Identify which cell holds the provided text, then report its [X, Y] central coordinate. 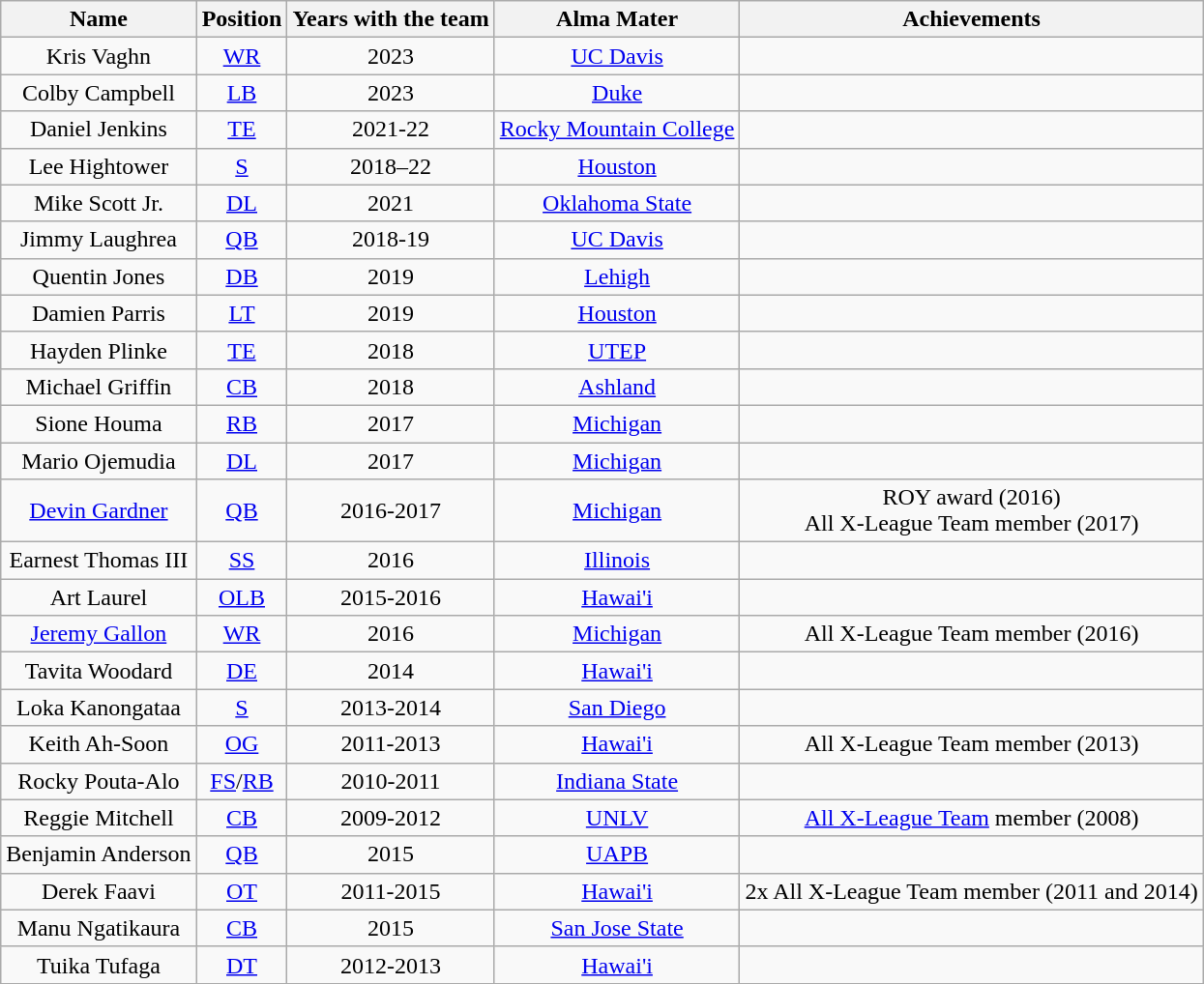
Colby Campbell [99, 93]
2014 [391, 671]
Hayden Plinke [99, 350]
Illinois [617, 561]
2011-2013 [391, 744]
Daniel Jenkins [99, 130]
Ashland [617, 387]
LT [242, 313]
2013-2014 [391, 708]
All X-League Team member (2008) [971, 818]
2012-2013 [391, 965]
Devin Gardner [99, 510]
2018–22 [391, 166]
ROY award (2016)All X-League Team member (2017) [971, 510]
All X-League Team member (2013) [971, 744]
Oklahoma State [617, 203]
2010-2011 [391, 781]
San Jose State [617, 928]
2016-2017 [391, 510]
2021 [391, 203]
2011-2015 [391, 891]
FS/RB [242, 781]
Jimmy Laughrea [99, 240]
OLB [242, 597]
2009-2012 [391, 818]
2018-19 [391, 240]
DB [242, 276]
Lee Hightower [99, 166]
San Diego [617, 708]
Loka Kanongataa [99, 708]
Manu Ngatikaura [99, 928]
OG [242, 744]
Derek Faavi [99, 891]
Lehigh [617, 276]
Achievements [971, 19]
Keith Ah-Soon [99, 744]
Reggie Mitchell [99, 818]
Indiana State [617, 781]
UNLV [617, 818]
Mike Scott Jr. [99, 203]
Years with the team [391, 19]
Jeremy Gallon [99, 634]
Michael Griffin [99, 387]
2021-22 [391, 130]
UTEP [617, 350]
Tuika Tufaga [99, 965]
Damien Parris [99, 313]
2x All X-League Team member (2011 and 2014) [971, 891]
2015-2016 [391, 597]
Position [242, 19]
Mario Ojemudia [99, 461]
Benjamin Anderson [99, 854]
Earnest Thomas III [99, 561]
DT [242, 965]
Rocky Mountain College [617, 130]
OT [242, 891]
Kris Vaghn [99, 56]
LB [242, 93]
Quentin Jones [99, 276]
Name [99, 19]
Rocky Pouta-Alo [99, 781]
UAPB [617, 854]
Tavita Woodard [99, 671]
All X-League Team member (2016) [971, 634]
Alma Mater [617, 19]
Duke [617, 93]
RB [242, 423]
SS [242, 561]
Art Laurel [99, 597]
DE [242, 671]
Sione Houma [99, 423]
